Extract the [X, Y] coordinate from the center of the cell holding the provided text.  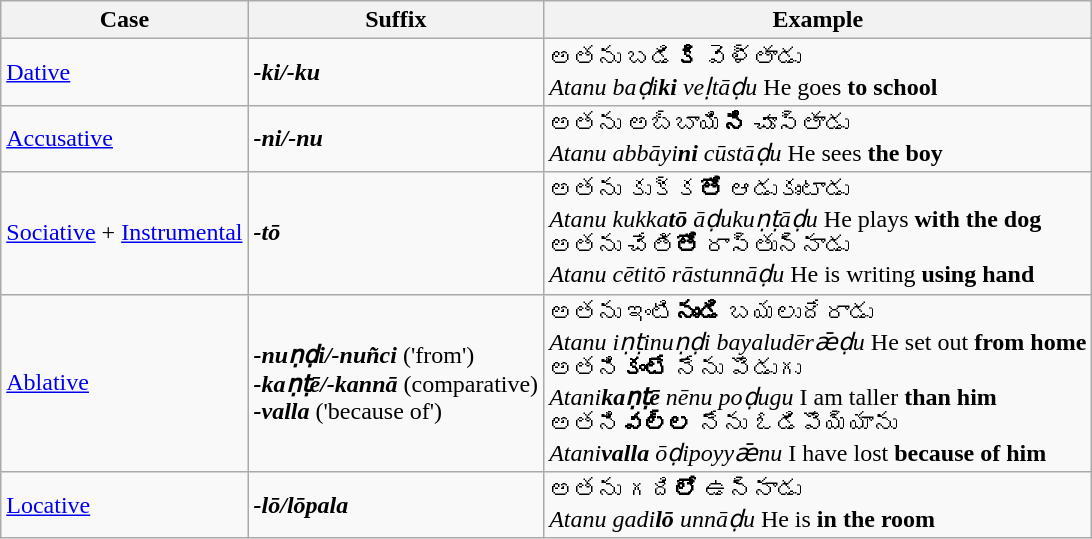
అతను బడికి వెళ్తాడుAtanu baḍiki veḷtāḍu He goes to school [818, 72]
Case [124, 20]
-nuṇḍi/-nuñci ('from')-kaṇṭē/-kannā (comparative)-valla ('because of') [396, 383]
-ni/-nu [396, 138]
అతను గదిలో ఉన్నాడుAtanu gadilō unnāḍu He is in the room [818, 506]
Ablative [124, 383]
-tō [396, 233]
Dative [124, 72]
Example [818, 20]
Suffix [396, 20]
Sociative + Instrumental [124, 233]
అతను కుక్కతో ఆడుకుంటాడుAtanu kukkatō āḍukuṇṭāḍu He plays with the dogఅతను చేతితో రాస్తున్నాడుAtanu cētitō rāstunnāḍu He is writing using hand [818, 233]
Accusative [124, 138]
Locative [124, 506]
అతను అబ్బాయిని చూస్తాడుAtanu abbāyini cūstāḍu He sees the boy [818, 138]
-ki/-ku [396, 72]
-lō/lōpala [396, 506]
